Detect which cell encompasses the target text, then output its [x, y] center coordinate. 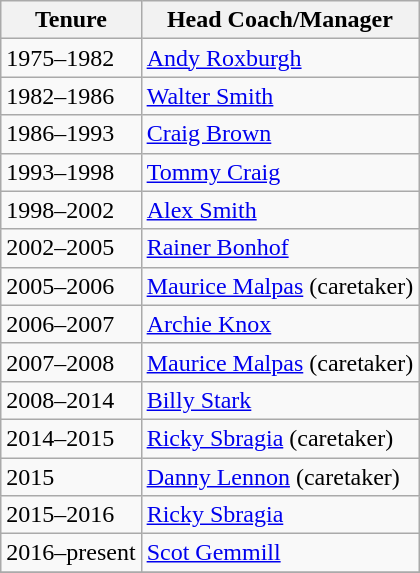
Scot Gemmill [280, 553]
Tommy Craig [280, 172]
Alex Smith [280, 210]
Head Coach/Manager [280, 20]
Andy Roxburgh [280, 58]
Archie Knox [280, 324]
2015 [71, 477]
Ricky Sbragia [280, 515]
2015–2016 [71, 515]
2008–2014 [71, 400]
Ricky Sbragia (caretaker) [280, 438]
2005–2006 [71, 286]
2007–2008 [71, 362]
2014–2015 [71, 438]
Tenure [71, 20]
Danny Lennon (caretaker) [280, 477]
Craig Brown [280, 134]
1998–2002 [71, 210]
1986–1993 [71, 134]
Rainer Bonhof [280, 248]
Walter Smith [280, 96]
2002–2005 [71, 248]
1993–1998 [71, 172]
1982–1986 [71, 96]
2006–2007 [71, 324]
Billy Stark [280, 400]
2016–present [71, 553]
1975–1982 [71, 58]
